Locate the cell with the specified text and output its [x, y] center coordinate. 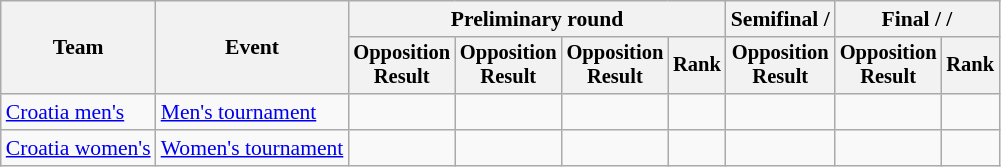
Croatia women's [78, 148]
Semifinal / [780, 19]
Croatia men's [78, 112]
Final / / [917, 19]
Preliminary round [536, 19]
Men's tournament [252, 112]
Women's tournament [252, 148]
Team [78, 48]
Event [252, 48]
